Find where the given text appears and provide that cell's center as (x, y) coordinate. 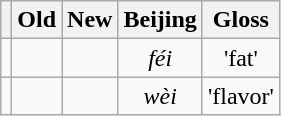
féi (160, 58)
Gloss (240, 20)
'flavor' (240, 96)
'fat' (240, 58)
wèi (160, 96)
Old (37, 20)
New (90, 20)
Beijing (160, 20)
